Find where the given text appears and provide that cell's center as (X, Y) coordinate. 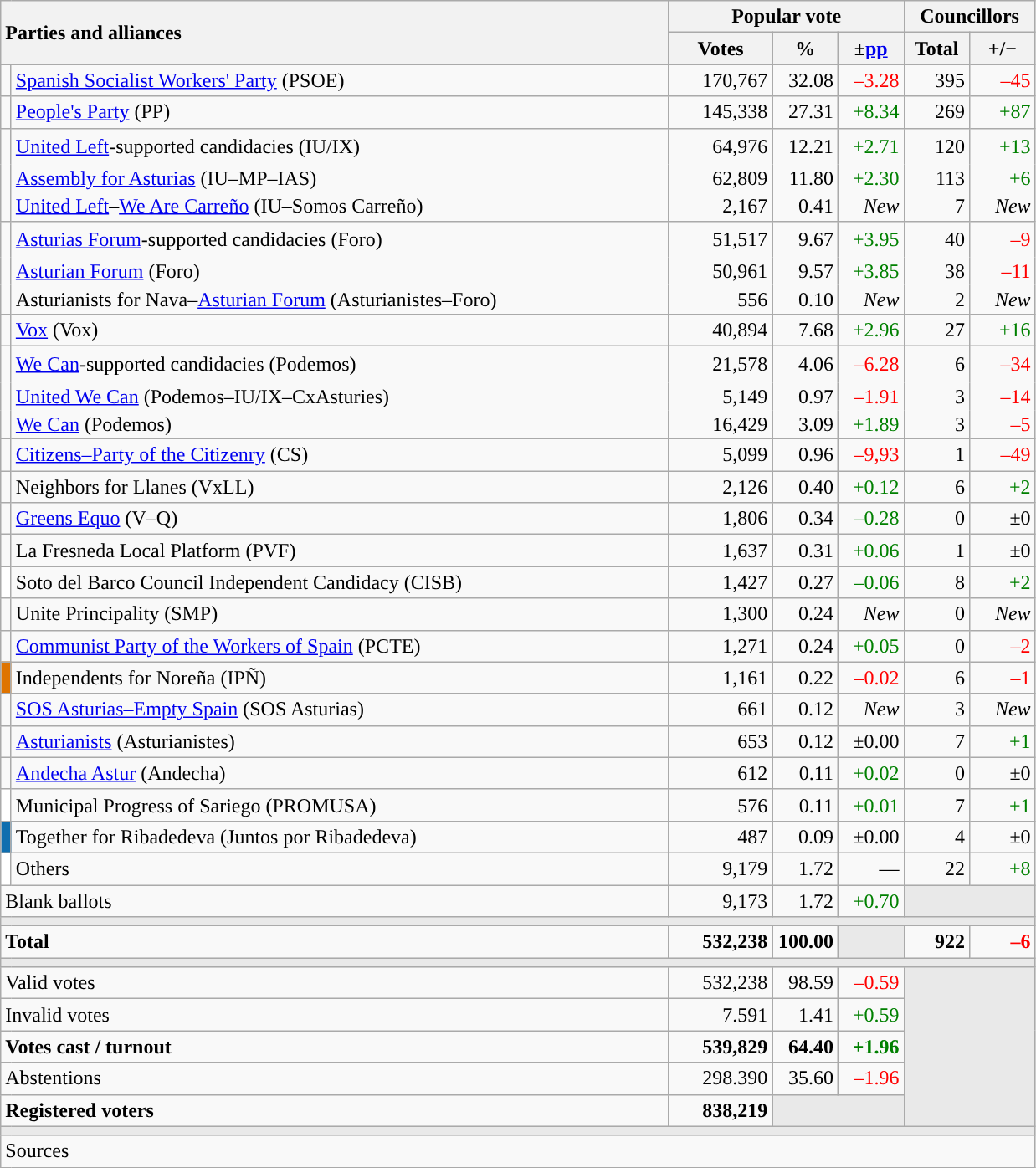
–45 (1003, 80)
+6 (1003, 178)
4 (937, 837)
We Can-supported candidacies (Podemos) (340, 363)
Asturias Forum-supported candidacies (Foro) (340, 239)
1,300 (721, 614)
+3.95 (870, 239)
±pp (870, 49)
+0.06 (870, 551)
–34 (1003, 363)
–9 (1003, 239)
0.40 (805, 487)
22 (937, 868)
+13 (1003, 146)
–0.59 (870, 983)
12.21 (805, 146)
40,894 (721, 330)
Together for Ribadedeva (Juntos por Ribadedeva) (340, 837)
+8 (1003, 868)
+87 (1003, 112)
United We Can (Podemos–IU/IX–CxAsturies) (340, 397)
–6.28 (870, 363)
We Can (Podemos) (340, 424)
+0.70 (870, 901)
+0.59 (870, 1015)
+0.02 (870, 773)
7.68 (805, 330)
8 (937, 582)
1,271 (721, 646)
Abstentions (335, 1078)
Communist Party of the Workers of Spain (PCTE) (340, 646)
Vox (Vox) (340, 330)
32.08 (805, 80)
576 (721, 805)
16,429 (721, 424)
–0.02 (870, 678)
+1.89 (870, 424)
64,976 (721, 146)
Soto del Barco Council Independent Candidacy (CISB) (340, 582)
–14 (1003, 397)
2,126 (721, 487)
0.10 (805, 300)
SOS Asturias–Empty Spain (SOS Asturias) (340, 710)
51,517 (721, 239)
0.34 (805, 519)
–2 (1003, 646)
+2.96 (870, 330)
+8.34 (870, 112)
298.390 (721, 1078)
% (805, 49)
9.57 (805, 272)
1,161 (721, 678)
–11 (1003, 272)
+2.30 (870, 178)
487 (721, 837)
Invalid votes (335, 1015)
269 (937, 112)
9,179 (721, 868)
Parties and alliances (335, 33)
Neighbors for Llanes (VxLL) (340, 487)
–1.96 (870, 1078)
United Left-supported candidacies (IU/IX) (340, 146)
120 (937, 146)
La Fresneda Local Platform (PVF) (340, 551)
+1.96 (870, 1047)
170,767 (721, 80)
Greens Equo (V–Q) (340, 519)
3.09 (805, 424)
113 (937, 178)
Popular vote (787, 17)
40 (937, 239)
People's Party (PP) (340, 112)
0.22 (805, 678)
556 (721, 300)
Registered voters (335, 1110)
+0.05 (870, 646)
0.27 (805, 582)
11.80 (805, 178)
— (870, 868)
2,167 (721, 207)
7.591 (721, 1015)
661 (721, 710)
–6 (1003, 942)
United Left–We Are Carreño (IU–Somos Carreño) (340, 207)
27 (937, 330)
1.41 (805, 1015)
539,829 (721, 1047)
–1.91 (870, 397)
Asturianists for Nava–Asturian Forum (Asturianistes–Foro) (340, 300)
64.40 (805, 1047)
2 (937, 300)
612 (721, 773)
Councillors (969, 17)
0.09 (805, 837)
50,961 (721, 272)
1,806 (721, 519)
35.60 (805, 1078)
Independents for Noreña (IPÑ) (340, 678)
922 (937, 942)
100.00 (805, 942)
145,338 (721, 112)
1,427 (721, 582)
4.06 (805, 363)
–3.28 (870, 80)
+0.01 (870, 805)
+/− (1003, 49)
0.31 (805, 551)
838,219 (721, 1110)
9.67 (805, 239)
0.96 (805, 455)
Unite Principality (SMP) (340, 614)
Andecha Astur (Andecha) (340, 773)
0.97 (805, 397)
Blank ballots (335, 901)
Valid votes (335, 983)
27.31 (805, 112)
+2.71 (870, 146)
–9,93 (870, 455)
Citizens–Party of the Citizenry (CS) (340, 455)
Asturianists (Asturianistes) (340, 741)
5,099 (721, 455)
Municipal Progress of Sariego (PROMUSA) (340, 805)
38 (937, 272)
0.41 (805, 207)
Sources (518, 1151)
+0.12 (870, 487)
5,149 (721, 397)
395 (937, 80)
1,637 (721, 551)
21,578 (721, 363)
Spanish Socialist Workers' Party (PSOE) (340, 80)
Others (340, 868)
–5 (1003, 424)
653 (721, 741)
–0.28 (870, 519)
–49 (1003, 455)
+16 (1003, 330)
Votes cast / turnout (335, 1047)
Asturian Forum (Foro) (340, 272)
Votes (721, 49)
+3.85 (870, 272)
98.59 (805, 983)
–1 (1003, 678)
Assembly for Asturias (IU–MP–IAS) (340, 178)
62,809 (721, 178)
–0.06 (870, 582)
9,173 (721, 901)
